Search for the cell housing the specified text and yield its [x, y] center coordinate. 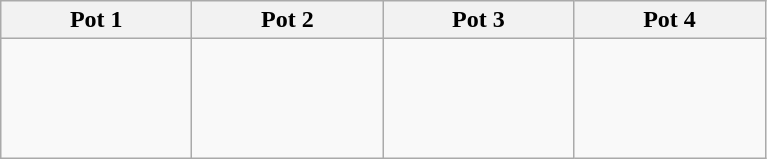
Pot 4 [670, 20]
Pot 2 [288, 20]
Pot 1 [96, 20]
Pot 3 [478, 20]
